Determine the (X, Y) coordinate at the center of the cell enclosing the given text.  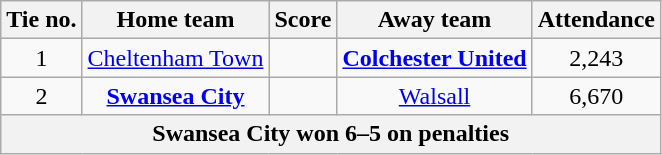
2,243 (596, 58)
Cheltenham Town (176, 58)
Swansea City (176, 96)
Attendance (596, 20)
2 (42, 96)
1 (42, 58)
Home team (176, 20)
Tie no. (42, 20)
Away team (434, 20)
Colchester United (434, 58)
Score (303, 20)
Walsall (434, 96)
6,670 (596, 96)
Swansea City won 6–5 on penalties (331, 134)
